Output the (x, y) coordinate of the center of the cell containing the given text.  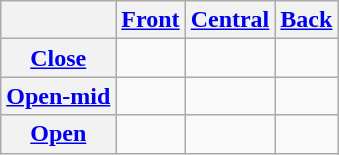
Close (58, 58)
Open (58, 134)
Central (230, 20)
Open-mid (58, 96)
Back (306, 20)
Front (150, 20)
